Determine the (x, y) coordinate at the center of the cell enclosing the given text.  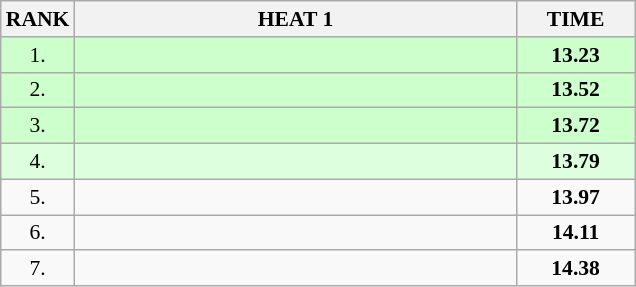
RANK (38, 19)
3. (38, 126)
14.11 (576, 233)
14.38 (576, 269)
13.79 (576, 162)
7. (38, 269)
6. (38, 233)
2. (38, 90)
5. (38, 197)
13.52 (576, 90)
1. (38, 55)
13.23 (576, 55)
13.72 (576, 126)
TIME (576, 19)
13.97 (576, 197)
HEAT 1 (295, 19)
4. (38, 162)
